Capture the cell that displays the provided text and extract its (x, y) central coordinate. 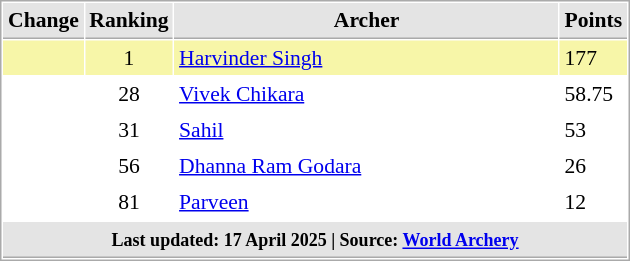
26 (594, 165)
81 (129, 201)
Change (44, 21)
177 (594, 57)
Harvinder Singh (367, 57)
Vivek Chikara (367, 93)
56 (129, 165)
Ranking (129, 21)
53 (594, 129)
Last updated: 17 April 2025 | Source: World Archery (316, 240)
1 (129, 57)
Archer (367, 21)
31 (129, 129)
12 (594, 201)
28 (129, 93)
Dhanna Ram Godara (367, 165)
Parveen (367, 201)
Points (594, 21)
Sahil (367, 129)
58.75 (594, 93)
